Output the (x, y) coordinate of the center of the cell containing the given text.  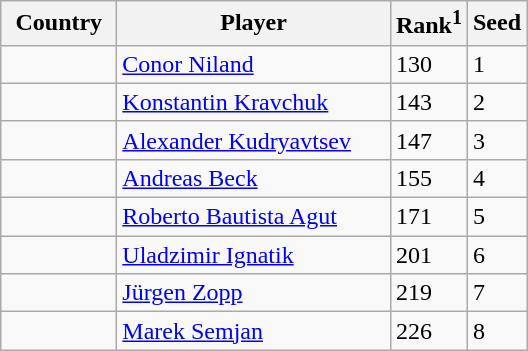
Konstantin Kravchuk (254, 102)
143 (428, 102)
Uladzimir Ignatik (254, 255)
3 (496, 140)
4 (496, 178)
Roberto Bautista Agut (254, 217)
130 (428, 64)
Seed (496, 24)
Andreas Beck (254, 178)
Country (59, 24)
155 (428, 178)
6 (496, 255)
Alexander Kudryavtsev (254, 140)
Conor Niland (254, 64)
171 (428, 217)
201 (428, 255)
8 (496, 331)
Marek Semjan (254, 331)
Rank1 (428, 24)
2 (496, 102)
Player (254, 24)
219 (428, 293)
1 (496, 64)
5 (496, 217)
7 (496, 293)
226 (428, 331)
147 (428, 140)
Jürgen Zopp (254, 293)
